Provide the (X, Y) coordinate of the cell's center where the given text is located.  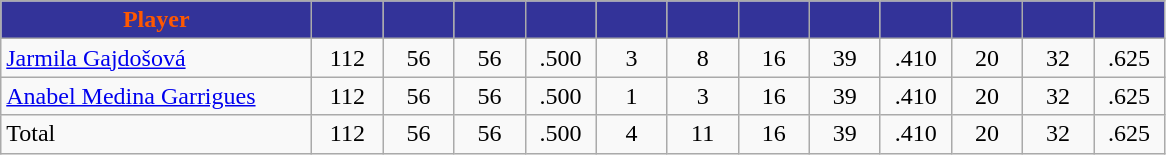
1 (632, 96)
4 (632, 134)
Total (156, 134)
Player (156, 20)
Jarmila Gajdošová (156, 58)
11 (702, 134)
8 (702, 58)
Anabel Medina Garrigues (156, 96)
